Determine the [X, Y] coordinate at the center of the cell enclosing the given text.  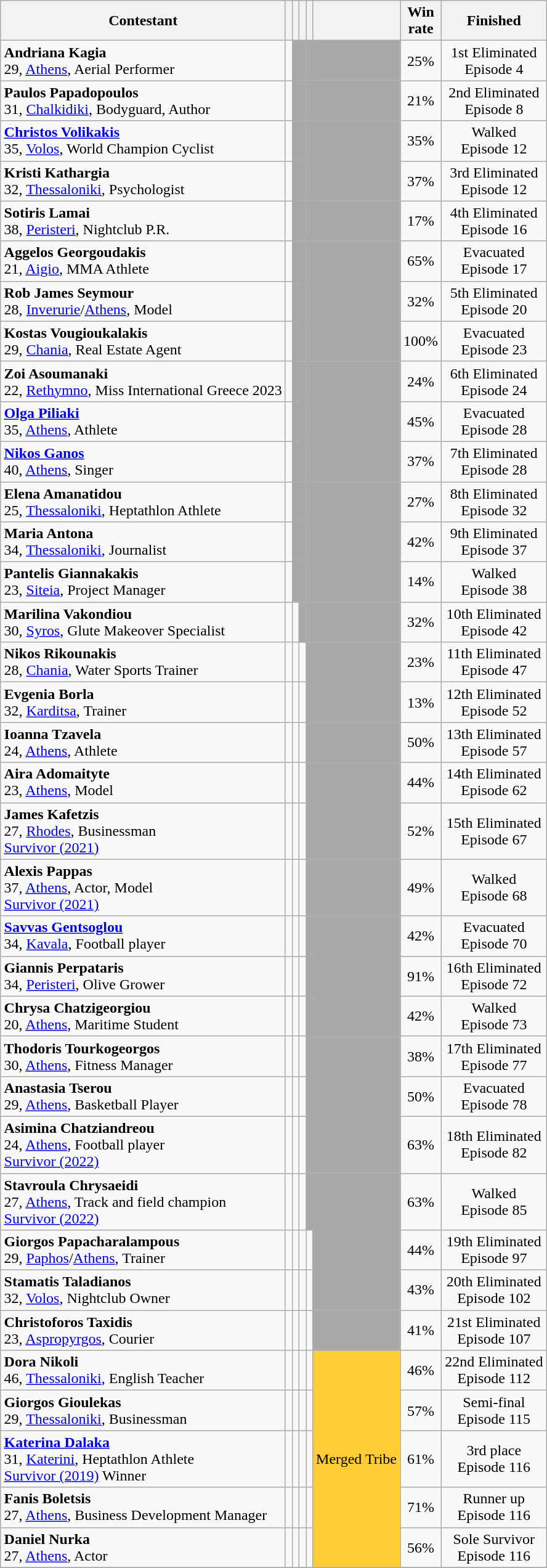
Maria Antona34, Thessaloniki, Journalist [143, 542]
Rob James Seymour28, Inverurie/Athens, Model [143, 301]
7th EliminatedEpisode 28 [494, 461]
Daniel Nurka 27, Athens, Actor [143, 1547]
Chrysa Chatzigeorgiou20, Athens, Maritime Student [143, 1016]
6th EliminatedEpisode 24 [494, 381]
Nikos Ganos40, Athens, Singer [143, 461]
Giorgos Gioulekas29, Thessaloniki, Businessman [143, 1410]
Christos Volikakis 35, Volos, World Champion Cyclist [143, 141]
14th EliminatedEpisode 62 [494, 783]
24% [421, 381]
Finished [494, 21]
Alexis Pappas 37, Athens, Actor, ModelSurvivor (2021) [143, 888]
52% [421, 831]
Katerina Dalaka31, Katerini, Heptathlon AthleteSurvivor (2019) Winner [143, 1459]
Christoforos Taxidis23, Aspropyrgos, Courier [143, 1330]
3rd placeEpisode 116 [494, 1459]
4th EliminatedEpisode 16 [494, 221]
EvacuatedEpisode 23 [494, 341]
Fanis Boletsis27, Athens, Business Development Manager [143, 1508]
10th EliminatedEpisode 42 [494, 623]
Savvas Gentsoglou34, Kavala, Football player [143, 936]
WalkedEpisode 73 [494, 1016]
17% [421, 221]
Stamatis Taladianos32, Volos, Nightclub Owner [143, 1291]
Nikos Rikounakis28, Chania, Water Sports Trainer [143, 662]
2nd EliminatedEpisode 8 [494, 101]
13th EliminatedEpisode 57 [494, 742]
8th EliminatedEpisode 32 [494, 502]
Andriana Kagia29, Athens, Aerial Performer [143, 60]
41% [421, 1330]
Aggelos Georgoudakis21, Aigio, MMA Athlete [143, 261]
21% [421, 101]
43% [421, 1291]
Merged Tribe [357, 1459]
WalkedEpisode 38 [494, 582]
14% [421, 582]
45% [421, 422]
3rd EliminatedEpisode 12 [494, 181]
EvacuatedEpisode 28 [494, 422]
17th EliminatedEpisode 77 [494, 1056]
21st EliminatedEpisode 107 [494, 1330]
Anastasia Tserou29, Athens, Basketball Player [143, 1096]
65% [421, 261]
Dora Nikoli46, Thessaloniki, English Teacher [143, 1371]
35% [421, 141]
Ioanna Tzavela24, Athens, Athlete [143, 742]
15th EliminatedEpisode 67 [494, 831]
20th EliminatedEpisode 102 [494, 1291]
Giannis Perpataris34, Peristeri, Olive Grower [143, 976]
46% [421, 1371]
56% [421, 1547]
Asimina Chatziandreou24, Athens, Football player Survivor (2022) [143, 1145]
Elena Amanatidou25, Thessaloniki, Heptathlon Athlete [143, 502]
WalkedEpisode 85 [494, 1202]
100% [421, 341]
Sotiris Lamai38, Peristeri, Nightclub P.R. [143, 221]
16th EliminatedEpisode 72 [494, 976]
13% [421, 703]
Olga Piliaki35, Athens, Athlete [143, 422]
James Kafetzis 27, Rhodes, BusinessmanSurvivor (2021) [143, 831]
22nd EliminatedEpisode 112 [494, 1371]
Zoi Asoumanaki22, Rethymno, Miss International Greece 2023 [143, 381]
Paulos Papadopoulos31, Chalkidiki, Bodyguard, Author [143, 101]
Pantelis Giannakakis23, Siteia, Project Manager [143, 582]
Winrate [421, 21]
57% [421, 1410]
EvacuatedEpisode 17 [494, 261]
18th EliminatedEpisode 82 [494, 1145]
Sole SurvivorEpisode 116 [494, 1547]
49% [421, 888]
EvacuatedEpisode 78 [494, 1096]
Thodoris Tourkogeorgos30, Athens, Fitness Manager [143, 1056]
Stavroula Chrysaeidi27, Athens, Track and field championSurvivor (2022) [143, 1202]
71% [421, 1508]
Kostas Vougioukalakis29, Chania, Real Estate Agent [143, 341]
23% [421, 662]
Evgenia Borla32, Karditsa, Trainer [143, 703]
Runner upEpisode 116 [494, 1508]
Aira Adomaityte23, Athens, Model [143, 783]
19th EliminatedEpisode 97 [494, 1250]
11th EliminatedEpisode 47 [494, 662]
Marilina Vakondiou30, Syros, Glute Makeover Specialist [143, 623]
91% [421, 976]
25% [421, 60]
1st EliminatedEpisode 4 [494, 60]
Giorgos Papacharalampous29, Paphos/Athens, Trainer [143, 1250]
38% [421, 1056]
EvacuatedEpisode 70 [494, 936]
27% [421, 502]
Kristi Kathargia32, Thessaloniki, Psychologist [143, 181]
Contestant [143, 21]
5th EliminatedEpisode 20 [494, 301]
61% [421, 1459]
12th EliminatedEpisode 52 [494, 703]
Semi-finalEpisode 115 [494, 1410]
9th EliminatedEpisode 37 [494, 542]
WalkedEpisode 68 [494, 888]
WalkedEpisode 12 [494, 141]
